Search for the cell housing the specified text and yield its (X, Y) center coordinate. 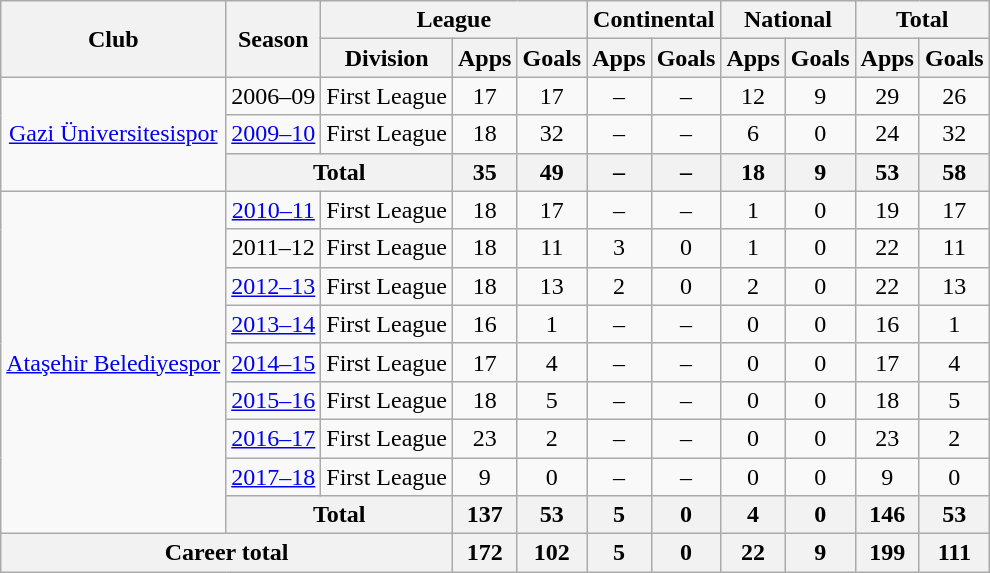
2006–09 (274, 96)
Gazi Üniversitesispor (114, 134)
12 (753, 96)
2011–12 (274, 248)
199 (887, 553)
2010–11 (274, 210)
Division (387, 58)
19 (887, 210)
2012–13 (274, 286)
Career total (227, 553)
102 (552, 553)
Season (274, 39)
6 (753, 134)
24 (887, 134)
58 (954, 172)
137 (485, 515)
2014–15 (274, 362)
49 (552, 172)
26 (954, 96)
National (788, 20)
2016–17 (274, 438)
League (454, 20)
111 (954, 553)
35 (485, 172)
146 (887, 515)
3 (619, 248)
2017–18 (274, 477)
29 (887, 96)
2009–10 (274, 134)
2015–16 (274, 400)
172 (485, 553)
Continental (654, 20)
2013–14 (274, 324)
Ataşehir Belediyespor (114, 362)
Club (114, 39)
